Determine the [x, y] coordinate at the center of the cell enclosing the given text.  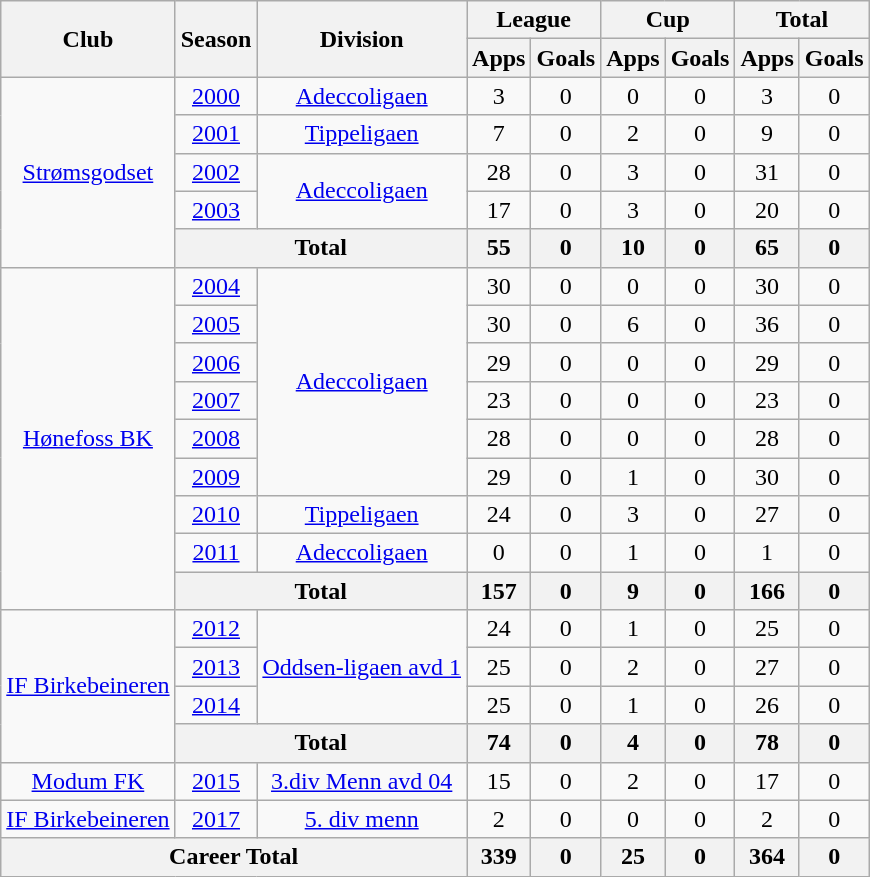
3.div Menn avd 04 [362, 781]
Oddsen-ligaen avd 1 [362, 667]
2008 [216, 438]
2014 [216, 705]
2004 [216, 286]
Division [362, 39]
2010 [216, 515]
7 [499, 134]
2005 [216, 324]
2009 [216, 477]
2000 [216, 96]
15 [499, 781]
2012 [216, 629]
2007 [216, 400]
26 [767, 705]
2011 [216, 553]
157 [499, 591]
2002 [216, 172]
5. div menn [362, 819]
4 [633, 743]
364 [767, 857]
2006 [216, 362]
Modum FK [88, 781]
2003 [216, 210]
65 [767, 248]
2001 [216, 134]
Cup [668, 20]
2015 [216, 781]
League [534, 20]
6 [633, 324]
Club [88, 39]
55 [499, 248]
166 [767, 591]
36 [767, 324]
2013 [216, 667]
Season [216, 39]
339 [499, 857]
74 [499, 743]
Hønefoss BK [88, 438]
31 [767, 172]
78 [767, 743]
Strømsgodset [88, 172]
Career Total [234, 857]
10 [633, 248]
2017 [216, 819]
20 [767, 210]
